From the cell containing the given text, extract its center point as (X, Y) coordinate. 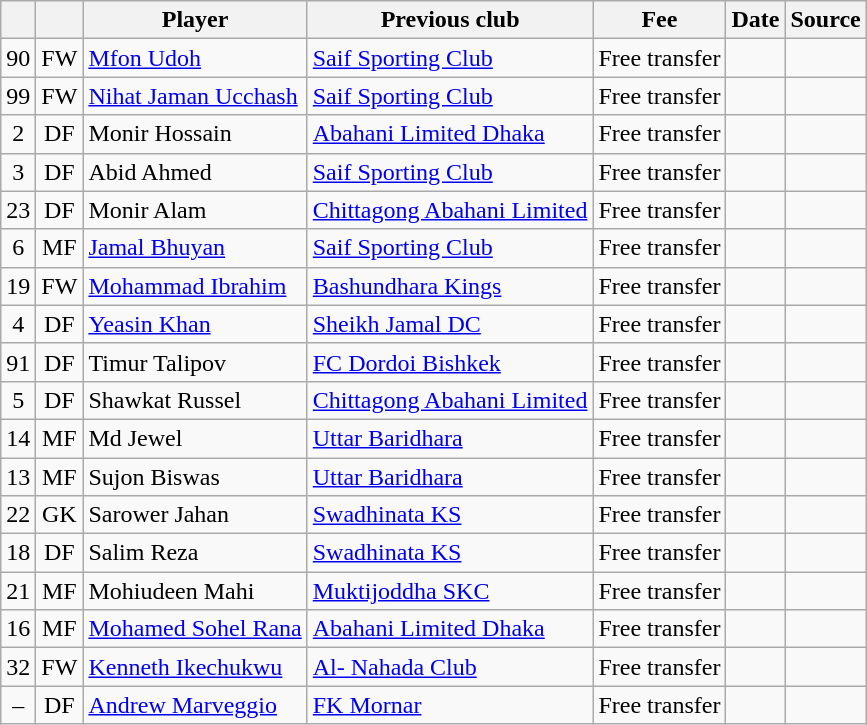
Mohamed Sohel Rana (195, 629)
18 (18, 553)
2 (18, 134)
Muktijoddha SKC (450, 591)
16 (18, 629)
Player (195, 20)
6 (18, 248)
Sarower Jahan (195, 515)
Andrew Marveggio (195, 705)
Source (826, 20)
32 (18, 667)
Mohiudeen Mahi (195, 591)
Al- Nahada Club (450, 667)
Md Jewel (195, 438)
99 (18, 96)
GK (60, 515)
Salim Reza (195, 553)
Bashundhara Kings (450, 286)
19 (18, 286)
Kenneth Ikechukwu (195, 667)
Previous club (450, 20)
14 (18, 438)
3 (18, 172)
91 (18, 362)
21 (18, 591)
Shawkat Russel (195, 400)
Mfon Udoh (195, 58)
Abid Ahmed (195, 172)
Date (756, 20)
Yeasin Khan (195, 324)
Nihat Jaman Ucchash (195, 96)
– (18, 705)
Sujon Biswas (195, 477)
Fee (660, 20)
22 (18, 515)
FC Dordoi Bishkek (450, 362)
FK Mornar (450, 705)
90 (18, 58)
Monir Hossain (195, 134)
4 (18, 324)
Mohammad Ibrahim (195, 286)
Jamal Bhuyan (195, 248)
13 (18, 477)
5 (18, 400)
Sheikh Jamal DC (450, 324)
Timur Talipov (195, 362)
23 (18, 210)
Monir Alam (195, 210)
